Output the (x, y) coordinate of the center of the cell containing the given text.  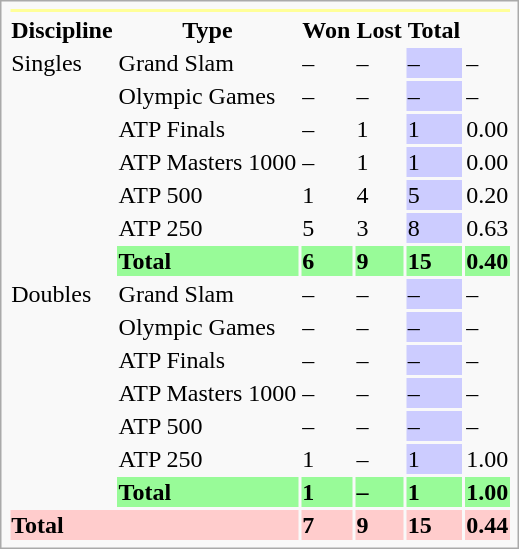
Lost (379, 30)
6 (326, 261)
Won (326, 30)
Type (208, 30)
0.20 (488, 195)
3 (379, 228)
8 (434, 228)
7 (326, 525)
Singles (62, 162)
4 (379, 195)
0.63 (488, 228)
Discipline (62, 30)
0.40 (488, 261)
Doubles (62, 393)
0.44 (488, 525)
